Detect which cell encompasses the target text, then output its (X, Y) center coordinate. 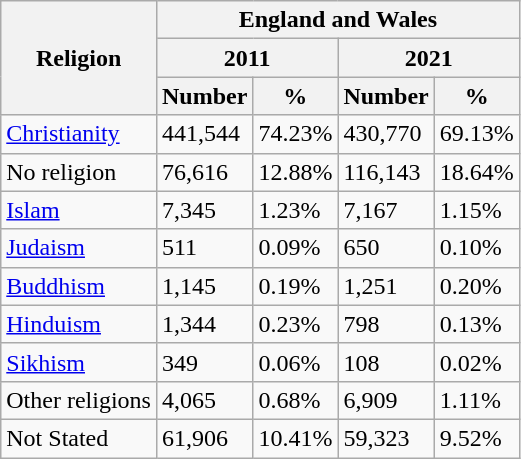
1.23% (296, 210)
Other religions (79, 400)
441,544 (204, 134)
1,145 (204, 286)
10.41% (296, 438)
4,065 (204, 400)
Religion (79, 58)
0.06% (296, 362)
0.02% (476, 362)
Judaism (79, 248)
2011 (246, 58)
9.52% (476, 438)
Islam (79, 210)
1,344 (204, 324)
Christianity (79, 134)
0.09% (296, 248)
12.88% (296, 172)
7,167 (386, 210)
0.23% (296, 324)
Hinduism (79, 324)
England and Wales (338, 20)
74.23% (296, 134)
Sikhism (79, 362)
108 (386, 362)
76,616 (204, 172)
0.13% (476, 324)
0.19% (296, 286)
Not Stated (79, 438)
650 (386, 248)
798 (386, 324)
Buddhism (79, 286)
1.15% (476, 210)
69.13% (476, 134)
1.11% (476, 400)
61,906 (204, 438)
511 (204, 248)
6,909 (386, 400)
0.68% (296, 400)
430,770 (386, 134)
18.64% (476, 172)
349 (204, 362)
2021 (428, 58)
0.20% (476, 286)
59,323 (386, 438)
No religion (79, 172)
116,143 (386, 172)
0.10% (476, 248)
1,251 (386, 286)
7,345 (204, 210)
